Output the [X, Y] coordinate of the center of the cell containing the given text.  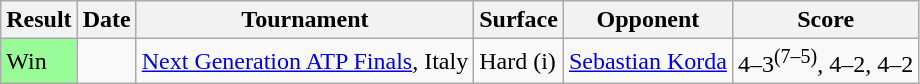
Opponent [648, 20]
Date [106, 20]
Score [825, 20]
Tournament [304, 20]
Next Generation ATP Finals, Italy [304, 62]
4–3(7–5), 4–2, 4–2 [825, 62]
Surface [519, 20]
Sebastian Korda [648, 62]
Result [39, 20]
Hard (i) [519, 62]
Win [39, 62]
